Return the (X, Y) coordinate for the center point of the cell that contains the specified text.  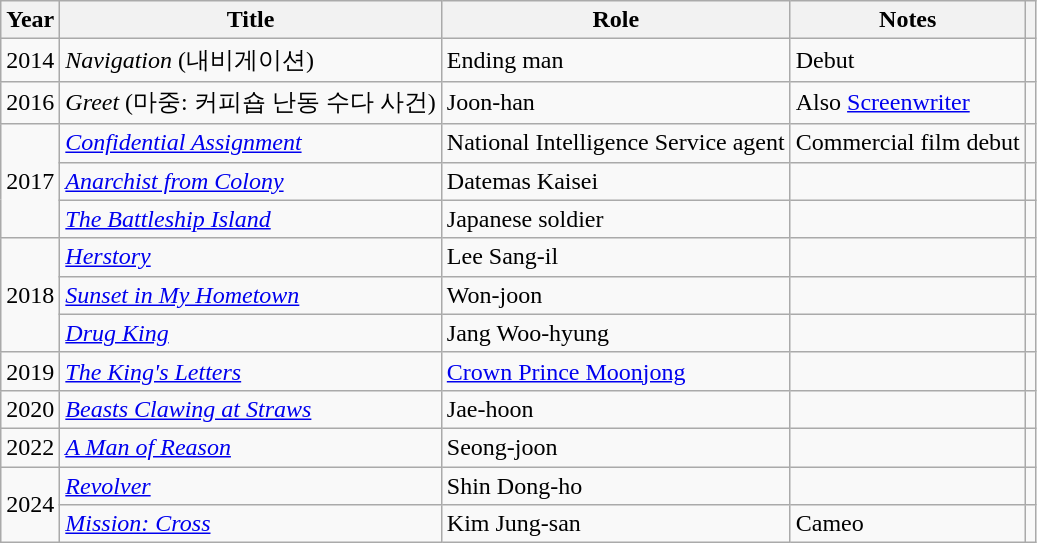
2018 (30, 295)
Debut (908, 60)
Revolver (250, 485)
Year (30, 20)
Jang Woo-hyung (616, 333)
Crown Prince Moonjong (616, 371)
Confidential Assignment (250, 143)
Commercial film debut (908, 143)
Notes (908, 20)
Cameo (908, 524)
Kim Jung-san (616, 524)
A Man of Reason (250, 447)
Joon-han (616, 102)
Seong-joon (616, 447)
2022 (30, 447)
Mission: Cross (250, 524)
Japanese soldier (616, 219)
Ending man (616, 60)
The Battleship Island (250, 219)
Anarchist from Colony (250, 181)
Navigation (내비게이션) (250, 60)
Jae-hoon (616, 409)
Won-joon (616, 295)
Beasts Clawing at Straws (250, 409)
2016 (30, 102)
Greet (마중: 커피숍 난동 수다 사건) (250, 102)
Drug King (250, 333)
Shin Dong-ho (616, 485)
2024 (30, 504)
Datemas Kaisei (616, 181)
Title (250, 20)
2019 (30, 371)
Herstory (250, 257)
2014 (30, 60)
2020 (30, 409)
2017 (30, 181)
Sunset in My Hometown (250, 295)
Also Screenwriter (908, 102)
Lee Sang-il (616, 257)
National Intelligence Service agent (616, 143)
Role (616, 20)
The King's Letters (250, 371)
